Pinpoint the cell where the given text exists, returning its [X, Y] midpoint coordinate. 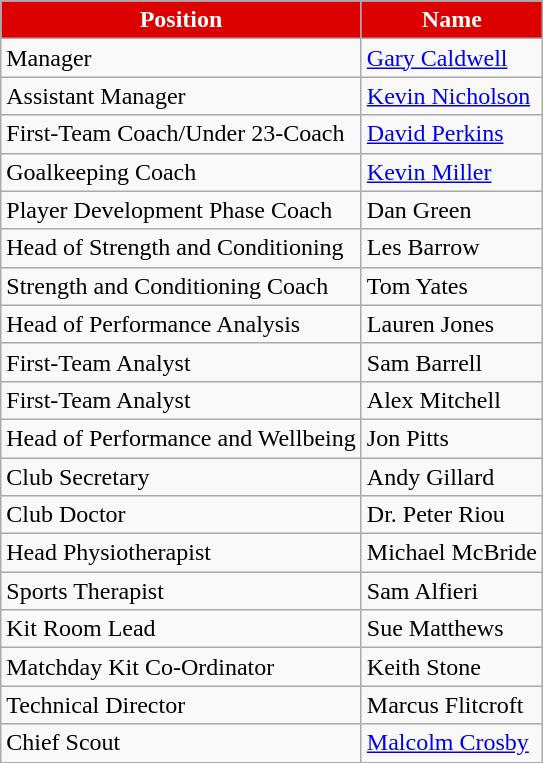
Kevin Nicholson [452, 96]
Kevin Miller [452, 172]
Manager [182, 58]
Sue Matthews [452, 629]
First-Team Coach/Under 23-Coach [182, 134]
Head of Performance Analysis [182, 324]
Jon Pitts [452, 438]
Kit Room Lead [182, 629]
Sports Therapist [182, 591]
Position [182, 20]
Andy Gillard [452, 477]
Head of Strength and Conditioning [182, 248]
Malcolm Crosby [452, 743]
Technical Director [182, 705]
Goalkeeping Coach [182, 172]
Club Secretary [182, 477]
Michael McBride [452, 553]
Strength and Conditioning Coach [182, 286]
Head of Performance and Wellbeing [182, 438]
Chief Scout [182, 743]
Les Barrow [452, 248]
Marcus Flitcroft [452, 705]
Club Doctor [182, 515]
Keith Stone [452, 667]
Lauren Jones [452, 324]
Sam Alfieri [452, 591]
Dan Green [452, 210]
Dr. Peter Riou [452, 515]
Player Development Phase Coach [182, 210]
Name [452, 20]
Matchday Kit Co-Ordinator [182, 667]
David Perkins [452, 134]
Tom Yates [452, 286]
Gary Caldwell [452, 58]
Alex Mitchell [452, 400]
Assistant Manager [182, 96]
Head Physiotherapist [182, 553]
Sam Barrell [452, 362]
